Scan for the cell matching the given text and deliver its [x, y] coordinate at center. 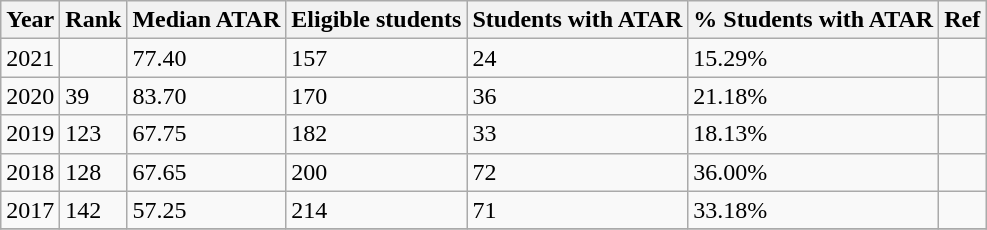
21.18% [814, 96]
Rank [94, 20]
83.70 [206, 96]
Year [30, 20]
71 [578, 210]
2018 [30, 172]
24 [578, 58]
2020 [30, 96]
33.18% [814, 210]
Eligible students [376, 20]
Ref [962, 20]
Median ATAR [206, 20]
2021 [30, 58]
157 [376, 58]
128 [94, 172]
142 [94, 210]
77.40 [206, 58]
15.29% [814, 58]
123 [94, 134]
% Students with ATAR [814, 20]
2019 [30, 134]
170 [376, 96]
18.13% [814, 134]
39 [94, 96]
57.25 [206, 210]
200 [376, 172]
36.00% [814, 172]
67.65 [206, 172]
214 [376, 210]
2017 [30, 210]
36 [578, 96]
33 [578, 134]
67.75 [206, 134]
72 [578, 172]
182 [376, 134]
Students with ATAR [578, 20]
